From the cell containing the given text, extract its center point as (x, y) coordinate. 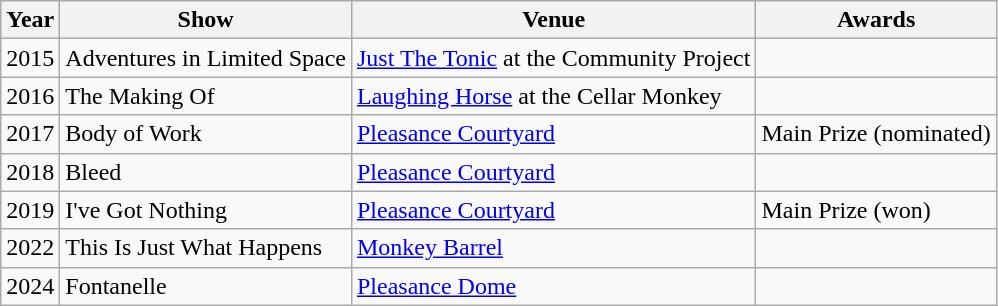
2016 (30, 96)
2015 (30, 58)
Awards (876, 20)
Fontanelle (206, 286)
Bleed (206, 172)
Main Prize (nominated) (876, 134)
I've Got Nothing (206, 210)
Adventures in Limited Space (206, 58)
This Is Just What Happens (206, 248)
Year (30, 20)
Pleasance Dome (553, 286)
2017 (30, 134)
Monkey Barrel (553, 248)
Laughing Horse at the Cellar Monkey (553, 96)
2024 (30, 286)
Main Prize (won) (876, 210)
Just The Tonic at the Community Project (553, 58)
2019 (30, 210)
Body of Work (206, 134)
Venue (553, 20)
The Making Of (206, 96)
2022 (30, 248)
2018 (30, 172)
Show (206, 20)
